Locate the cell with the specified text and output its [x, y] center coordinate. 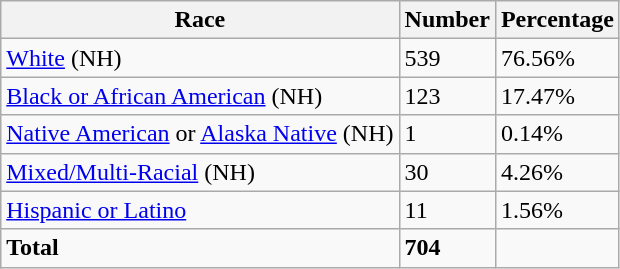
1.56% [557, 210]
Percentage [557, 20]
0.14% [557, 134]
White (NH) [200, 58]
Black or African American (NH) [200, 96]
539 [447, 58]
76.56% [557, 58]
Mixed/Multi-Racial (NH) [200, 172]
17.47% [557, 96]
30 [447, 172]
11 [447, 210]
1 [447, 134]
Total [200, 248]
Number [447, 20]
Hispanic or Latino [200, 210]
123 [447, 96]
Native American or Alaska Native (NH) [200, 134]
Race [200, 20]
4.26% [557, 172]
704 [447, 248]
